Return [x, y] of the center of cell containing provided text 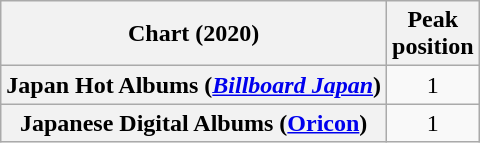
Japan Hot Albums (Billboard Japan) [194, 85]
Chart (2020) [194, 34]
Peakposition [433, 34]
Japanese Digital Albums (Oricon) [194, 123]
